Return the [x, y] coordinate for the center point of the cell that contains the specified text.  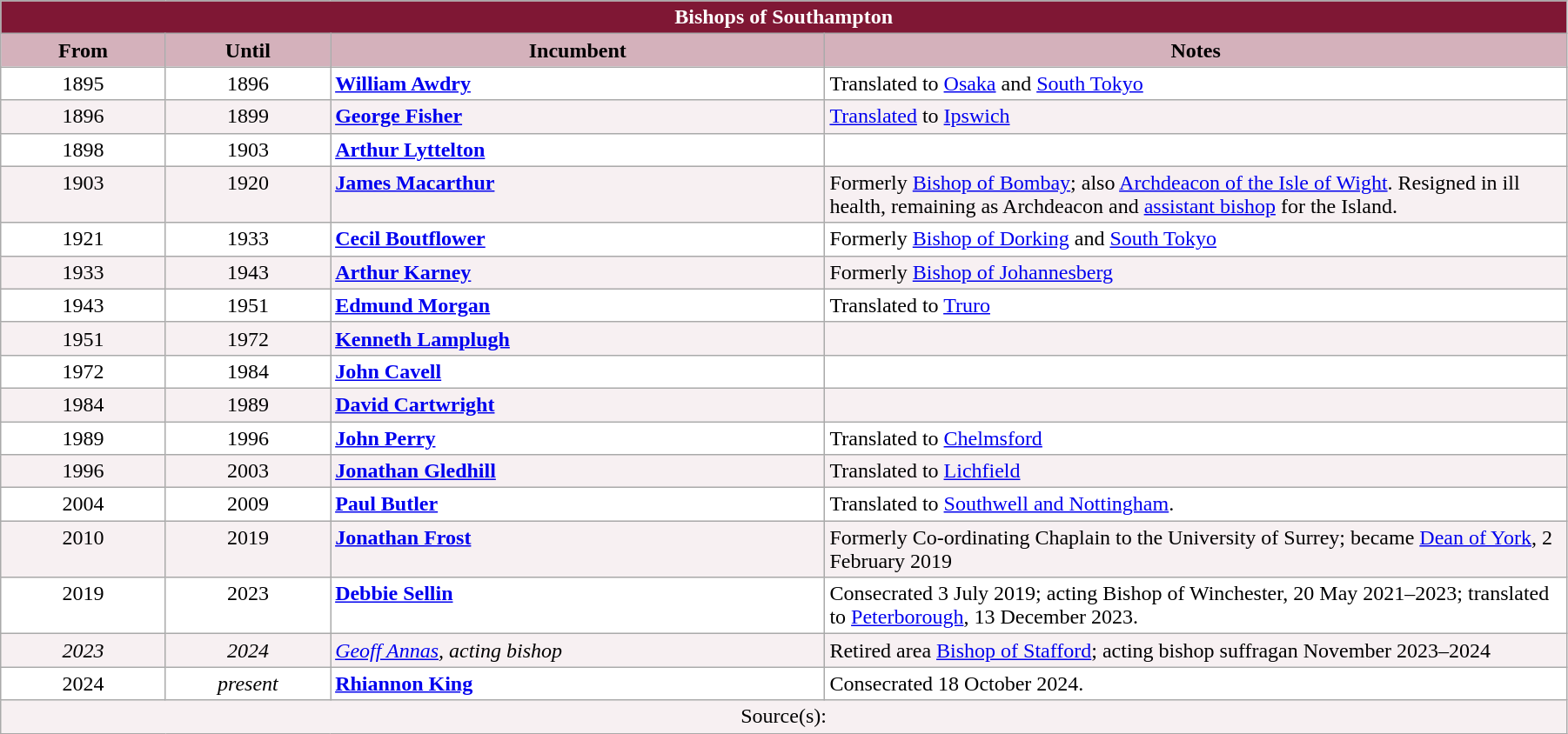
Kenneth Lamplugh [578, 338]
2009 [247, 504]
William Awdry [578, 83]
Cecil Boutflower [578, 239]
Formerly Bishop of Dorking and South Tokyo [1196, 239]
Translated to Lichfield [1196, 471]
Paul Butler [578, 504]
Translated to Ipswich [1196, 117]
Arthur Lyttelton [578, 150]
Bishops of Southampton [784, 17]
Notes [1196, 50]
1920 [247, 195]
John Cavell [578, 371]
Retired area Bishop of Stafford; acting bishop suffragan November 2023–2024 [1196, 651]
2010 [84, 550]
2004 [84, 504]
Until [247, 50]
1921 [84, 239]
David Cartwright [578, 404]
Arthur Karney [578, 272]
Translated to Osaka and South Tokyo [1196, 83]
present [247, 684]
Debbie Sellin [578, 605]
1899 [247, 117]
1898 [84, 150]
Source(s): [784, 717]
Consecrated 18 October 2024. [1196, 684]
Rhiannon King [578, 684]
George Fisher [578, 117]
From [84, 50]
Incumbent [578, 50]
Geoff Annas, acting bishop [578, 651]
Consecrated 3 July 2019; acting Bishop of Winchester, 20 May 2021–2023; translated to Peterborough, 13 December 2023. [1196, 605]
Translated to Southwell and Nottingham. [1196, 504]
Formerly Bishop of Bombay; also Archdeacon of the Isle of Wight. Resigned in ill health, remaining as Archdeacon and assistant bishop for the Island. [1196, 195]
Edmund Morgan [578, 305]
Jonathan Frost [578, 550]
1895 [84, 83]
Formerly Bishop of Johannesberg [1196, 272]
John Perry [578, 437]
Translated to Truro [1196, 305]
Formerly Co-ordinating Chaplain to the University of Surrey; became Dean of York, 2 February 2019 [1196, 550]
Jonathan Gledhill [578, 471]
James Macarthur [578, 195]
2003 [247, 471]
Translated to Chelmsford [1196, 437]
